Output the [X, Y] coordinate of the center of the cell containing the given text.  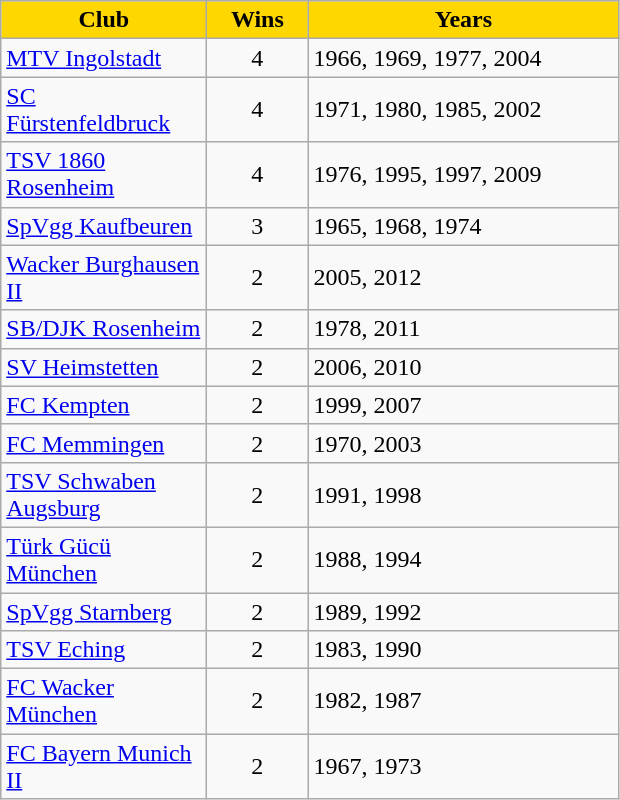
2006, 2010 [464, 367]
1966, 1969, 1977, 2004 [464, 58]
SC Fürstenfeldbruck [104, 110]
2005, 2012 [464, 278]
Wins [258, 20]
1965, 1968, 1974 [464, 226]
Türk Gücü München [104, 560]
SB/DJK Rosenheim [104, 329]
1978, 2011 [464, 329]
1971, 1980, 1985, 2002 [464, 110]
FC Kempten [104, 405]
1982, 1987 [464, 702]
1976, 1995, 1997, 2009 [464, 174]
FC Bayern Munich II [104, 766]
TSV 1860 Rosenheim [104, 174]
SpVgg Starnberg [104, 611]
Club [104, 20]
1989, 1992 [464, 611]
Years [464, 20]
SV Heimstetten [104, 367]
1983, 1990 [464, 650]
3 [258, 226]
1967, 1973 [464, 766]
1999, 2007 [464, 405]
1970, 2003 [464, 443]
Wacker Burghausen II [104, 278]
1988, 1994 [464, 560]
MTV Ingolstadt [104, 58]
TSV Eching [104, 650]
SpVgg Kaufbeuren [104, 226]
FC Memmingen [104, 443]
FC Wacker München [104, 702]
TSV Schwaben Augsburg [104, 494]
1991, 1998 [464, 494]
